Scan for the cell matching the given text and deliver its [x, y] coordinate at center. 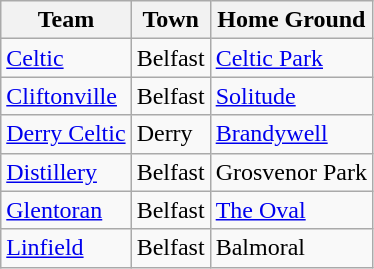
Home Ground [291, 20]
Balmoral [291, 248]
Cliftonville [66, 96]
The Oval [291, 210]
Grosvenor Park [291, 172]
Derry [170, 134]
Team [66, 20]
Glentoran [66, 210]
Derry Celtic [66, 134]
Brandywell [291, 134]
Celtic Park [291, 58]
Solitude [291, 96]
Distillery [66, 172]
Celtic [66, 58]
Linfield [66, 248]
Town [170, 20]
